Scan for the cell matching the given text and deliver its [x, y] coordinate at center. 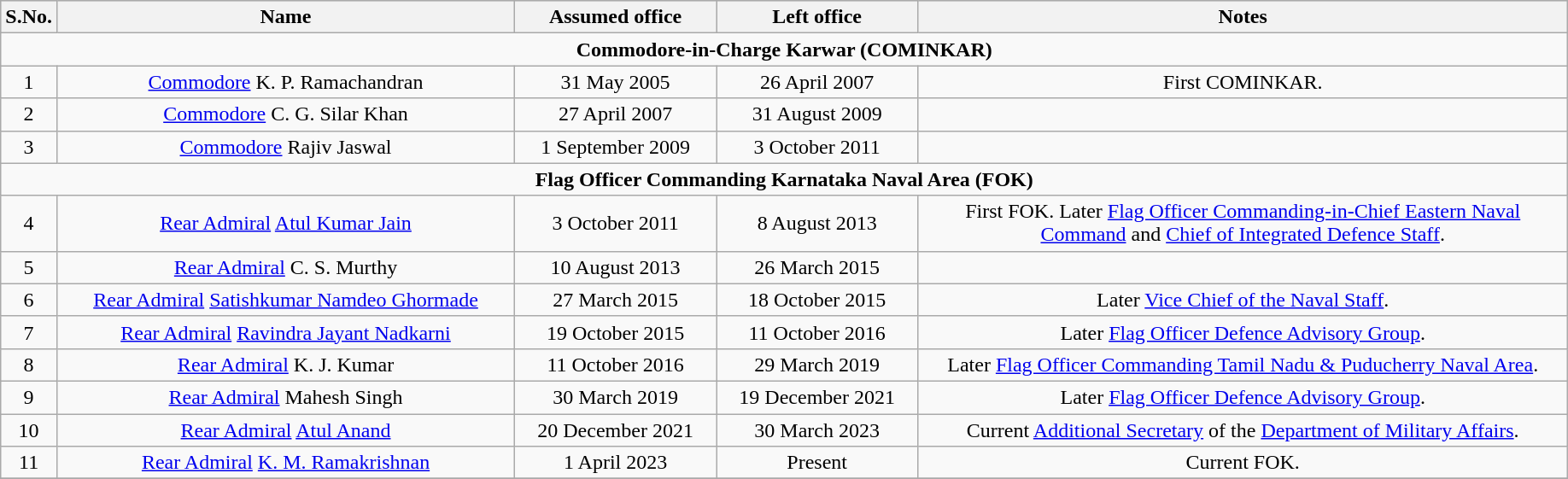
Rear Admiral K. M. Ramakrishnan [285, 463]
19 December 2021 [817, 397]
Later Flag Officer Commanding Tamil Nadu & Puducherry Naval Area. [1243, 365]
20 December 2021 [616, 429]
Commodore K. P. Ramachandran [285, 82]
30 March 2019 [616, 397]
Current Additional Secretary of the Department of Military Affairs. [1243, 429]
4 [29, 224]
31 May 2005 [616, 82]
19 October 2015 [616, 332]
Rear Admiral Mahesh Singh [285, 397]
30 March 2023 [817, 429]
8 August 2013 [817, 224]
27 March 2015 [616, 300]
6 [29, 300]
18 October 2015 [817, 300]
31 August 2009 [817, 114]
1 September 2009 [616, 147]
10 [29, 429]
Rear Admiral C. S. Murthy [285, 267]
26 March 2015 [817, 267]
9 [29, 397]
29 March 2019 [817, 365]
10 August 2013 [616, 267]
11 [29, 463]
Later Vice Chief of the Naval Staff. [1243, 300]
5 [29, 267]
27 April 2007 [616, 114]
Rear Admiral Atul Anand [285, 429]
Commodore C. G. Silar Khan [285, 114]
First FOK. Later Flag Officer Commanding-in-Chief Eastern Naval Command and Chief of Integrated Defence Staff. [1243, 224]
7 [29, 332]
26 April 2007 [817, 82]
Name [285, 17]
3 [29, 147]
8 [29, 365]
Commodore Rajiv Jaswal [285, 147]
Rear Admiral Atul Kumar Jain [285, 224]
Rear Admiral Ravindra Jayant Nadkarni [285, 332]
First COMINKAR. [1243, 82]
Rear Admiral K. J. Kumar [285, 365]
Notes [1243, 17]
1 April 2023 [616, 463]
1 [29, 82]
Present [817, 463]
Current FOK. [1243, 463]
Flag Officer Commanding Karnataka Naval Area (FOK) [784, 179]
Rear Admiral Satishkumar Namdeo Ghormade [285, 300]
S.No. [29, 17]
2 [29, 114]
Assumed office [616, 17]
Left office [817, 17]
Commodore-in-Charge Karwar (COMINKAR) [784, 50]
